Identify which cell holds the provided text, then report its [x, y] central coordinate. 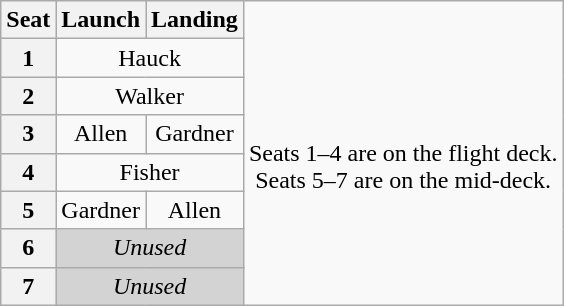
1 [28, 58]
5 [28, 210]
Seat [28, 20]
Seats 1–4 are on the flight deck.Seats 5–7 are on the mid-deck. [403, 153]
Hauck [150, 58]
3 [28, 134]
6 [28, 248]
Fisher [150, 172]
2 [28, 96]
4 [28, 172]
Landing [195, 20]
7 [28, 286]
Launch [101, 20]
Walker [150, 96]
